Detect which cell encompasses the target text, then output its [x, y] center coordinate. 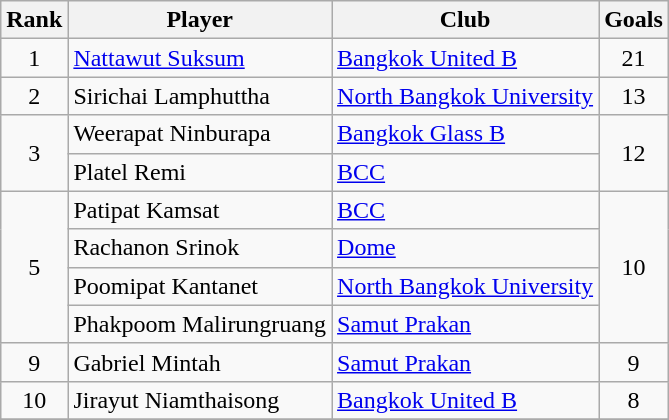
5 [34, 267]
Dome [466, 248]
Phakpoom Malirungruang [200, 324]
Sirichai Lamphuttha [200, 96]
Bangkok Glass B [466, 134]
3 [34, 153]
Nattawut Suksum [200, 58]
21 [634, 58]
2 [34, 96]
Patipat Kamsat [200, 210]
Jirayut Niamthaisong [200, 400]
Weerapat Ninburapa [200, 134]
Player [200, 20]
Gabriel Mintah [200, 362]
Rachanon Srinok [200, 248]
12 [634, 153]
1 [34, 58]
8 [634, 400]
Club [466, 20]
Goals [634, 20]
13 [634, 96]
Platel Remi [200, 172]
Rank [34, 20]
Poomipat Kantanet [200, 286]
